Return the (x, y) coordinate for the center point of the cell that contains the specified text.  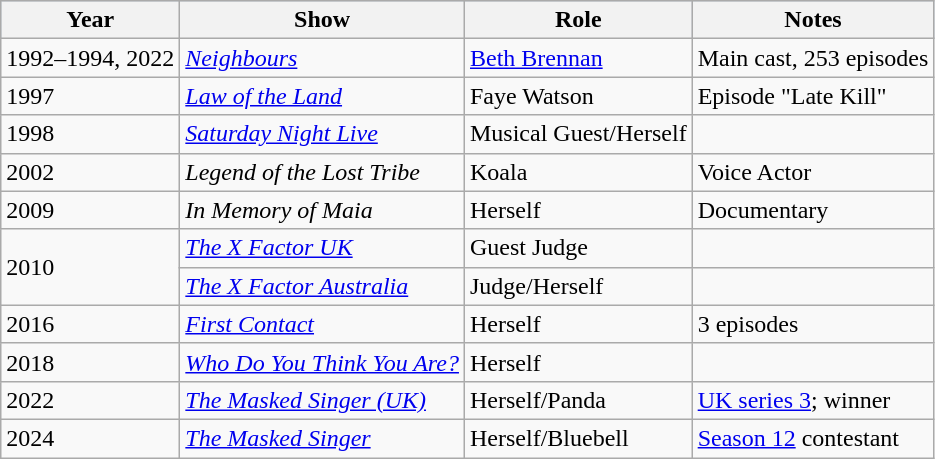
The X Factor Australia (322, 286)
Notes (813, 20)
Faye Watson (578, 96)
The X Factor UK (322, 248)
Saturday Night Live (322, 134)
Beth Brennan (578, 58)
First Contact (322, 324)
Show (322, 20)
Legend of the Lost Tribe (322, 172)
In Memory of Maia (322, 210)
The Masked Singer (UK) (322, 400)
Koala (578, 172)
Role (578, 20)
2010 (90, 267)
Neighbours (322, 58)
Year (90, 20)
Herself/Bluebell (578, 438)
2009 (90, 210)
Law of the Land (322, 96)
UK series 3; winner (813, 400)
1992–1994, 2022 (90, 58)
Main cast, 253 episodes (813, 58)
Who Do You Think You Are? (322, 362)
Season 12 contestant (813, 438)
2016 (90, 324)
2022 (90, 400)
1998 (90, 134)
2002 (90, 172)
Episode "Late Kill" (813, 96)
The Masked Singer (322, 438)
2018 (90, 362)
Judge/Herself (578, 286)
2024 (90, 438)
Herself/Panda (578, 400)
3 episodes (813, 324)
Guest Judge (578, 248)
Voice Actor (813, 172)
Documentary (813, 210)
1997 (90, 96)
Musical Guest/Herself (578, 134)
